Search for the cell housing the specified text and yield its [x, y] center coordinate. 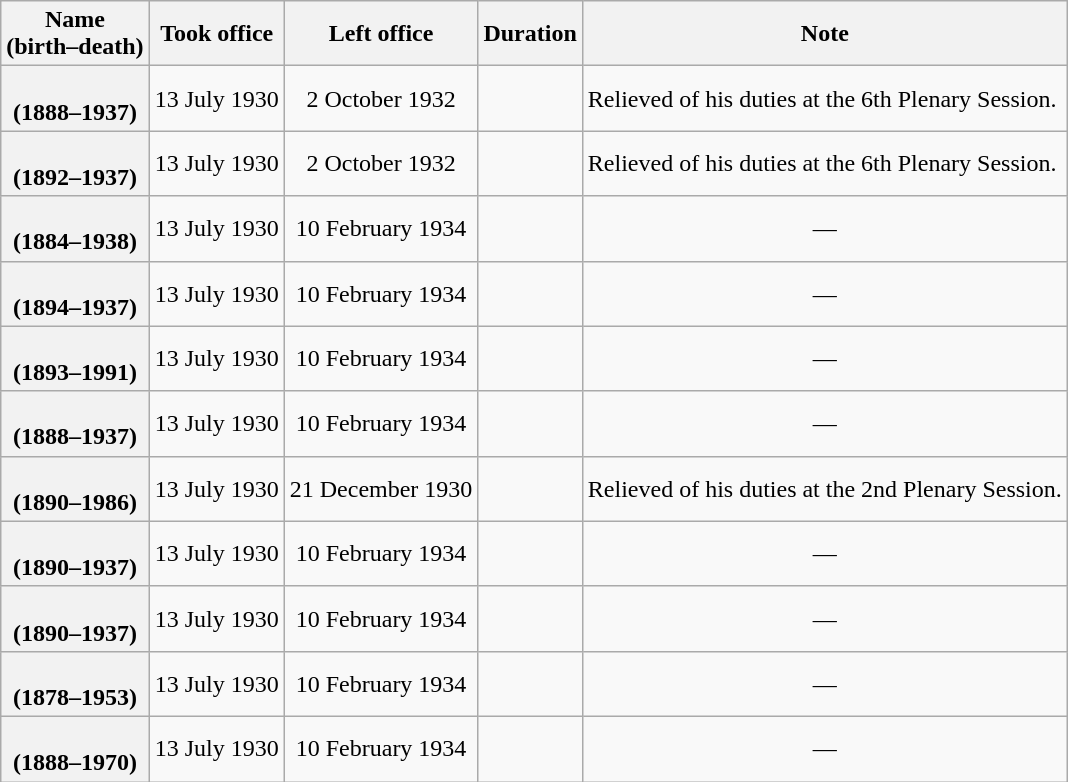
(1892–1937) [75, 164]
(1894–1937) [75, 294]
Duration [530, 34]
Relieved of his duties at the 2nd Plenary Session. [824, 488]
(1893–1991) [75, 358]
Took office [216, 34]
Name(birth–death) [75, 34]
(1884–1938) [75, 228]
(1888–1970) [75, 748]
21 December 1930 [381, 488]
Note [824, 34]
(1890–1986) [75, 488]
Left office [381, 34]
(1878–1953) [75, 684]
